Determine the (X, Y) coordinate at the center of the cell enclosing the given text.  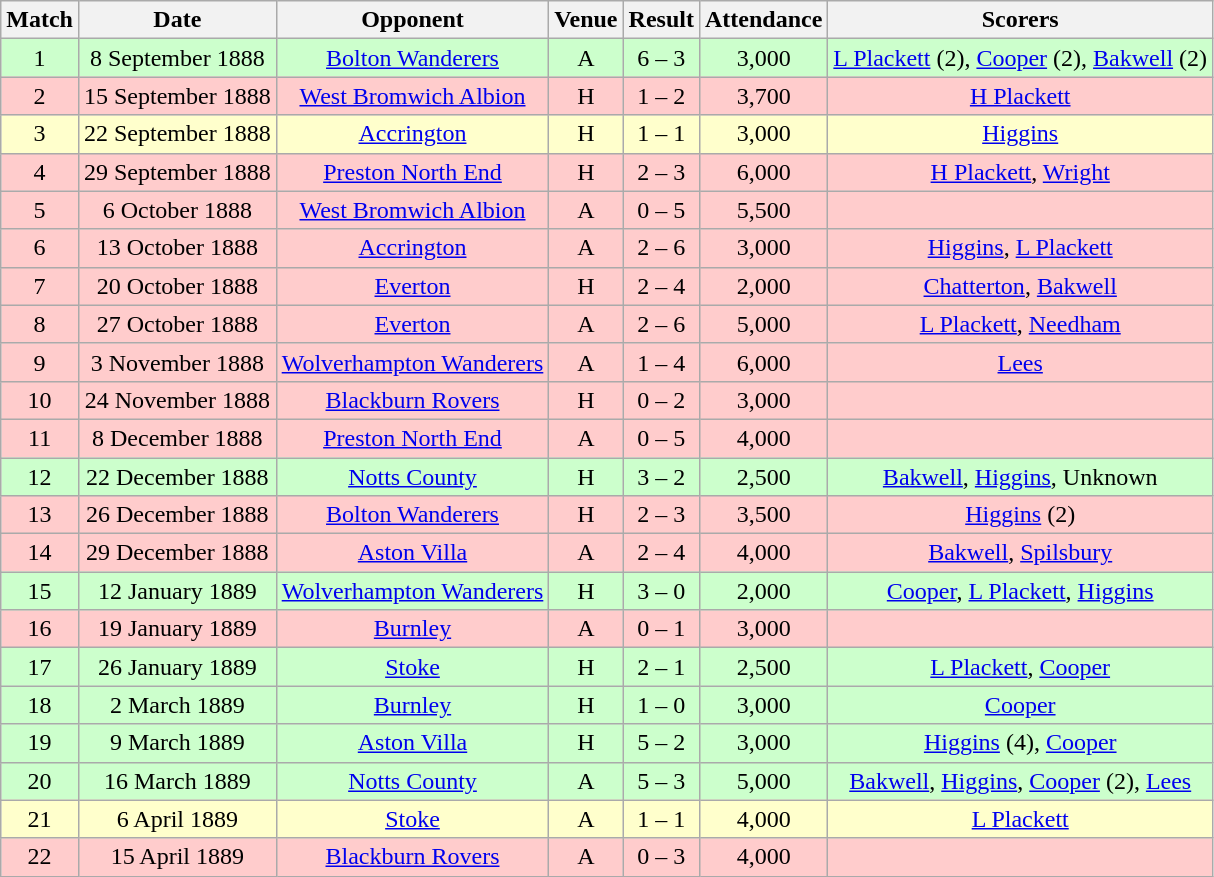
12 January 1889 (177, 591)
6 (40, 248)
Venue (586, 20)
19 (40, 743)
0 – 3 (661, 857)
Higgins, L Plackett (1020, 248)
22 December 1888 (177, 477)
22 September 1888 (177, 134)
9 March 1889 (177, 743)
8 December 1888 (177, 438)
20 (40, 781)
Match (40, 20)
Higgins (2) (1020, 515)
26 January 1889 (177, 667)
Higgins (4), Cooper (1020, 743)
Scorers (1020, 20)
L Plackett, Needham (1020, 324)
6 – 3 (661, 58)
13 (40, 515)
Cooper (1020, 705)
15 April 1889 (177, 857)
H Plackett, Wright (1020, 172)
19 January 1889 (177, 629)
1 – 2 (661, 96)
16 March 1889 (177, 781)
10 (40, 400)
5 (40, 210)
15 September 1888 (177, 96)
6 April 1889 (177, 819)
14 (40, 553)
5,500 (763, 210)
3 – 0 (661, 591)
3,500 (763, 515)
5 – 3 (661, 781)
3,700 (763, 96)
1 – 4 (661, 362)
2 (40, 96)
16 (40, 629)
29 September 1888 (177, 172)
21 (40, 819)
H Plackett (1020, 96)
8 September 1888 (177, 58)
2 – 1 (661, 667)
24 November 1888 (177, 400)
Higgins (1020, 134)
Cooper, L Plackett, Higgins (1020, 591)
Chatterton, Bakwell (1020, 286)
Bakwell, Higgins, Cooper (2), Lees (1020, 781)
29 December 1888 (177, 553)
0 – 1 (661, 629)
3 November 1888 (177, 362)
L Plackett, Cooper (1020, 667)
Bakwell, Spilsbury (1020, 553)
Result (661, 20)
6 October 1888 (177, 210)
3 – 2 (661, 477)
26 December 1888 (177, 515)
Lees (1020, 362)
Date (177, 20)
20 October 1888 (177, 286)
7 (40, 286)
3 (40, 134)
17 (40, 667)
8 (40, 324)
0 – 2 (661, 400)
2 March 1889 (177, 705)
1 (40, 58)
Bakwell, Higgins, Unknown (1020, 477)
11 (40, 438)
18 (40, 705)
Attendance (763, 20)
L Plackett (2), Cooper (2), Bakwell (2) (1020, 58)
15 (40, 591)
1 – 0 (661, 705)
L Plackett (1020, 819)
27 October 1888 (177, 324)
5 – 2 (661, 743)
9 (40, 362)
22 (40, 857)
13 October 1888 (177, 248)
Opponent (412, 20)
4 (40, 172)
12 (40, 477)
